Return [X, Y] of the center of cell containing provided text 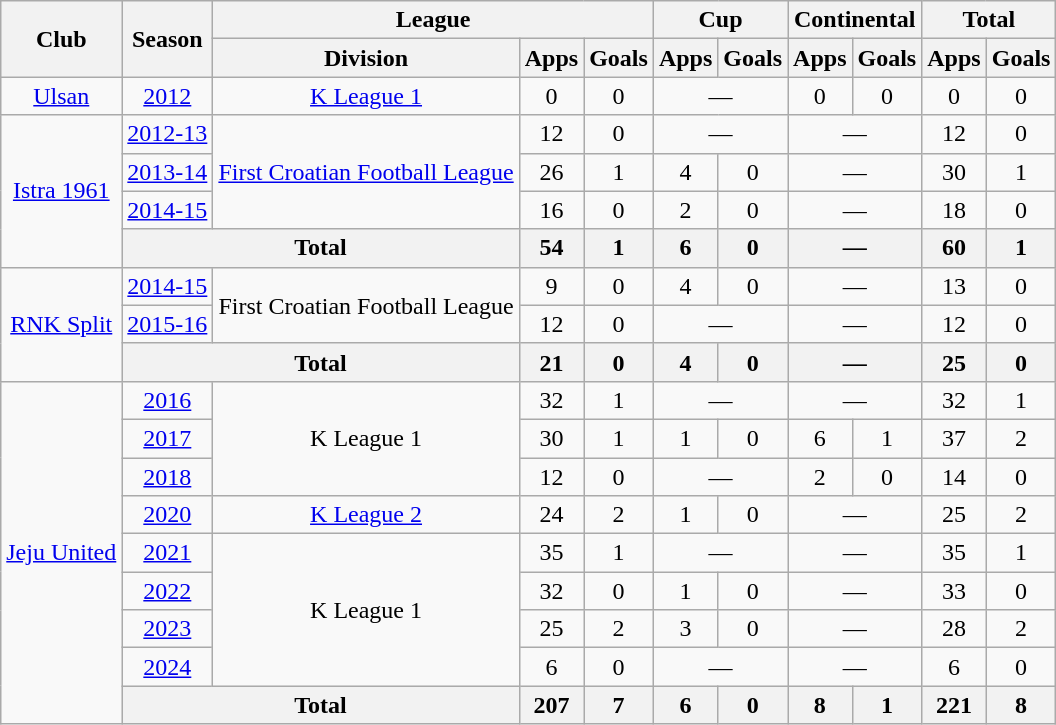
2023 [168, 629]
RNK Split [62, 324]
13 [954, 286]
Division [366, 58]
2020 [168, 515]
2016 [168, 400]
16 [551, 210]
Season [168, 39]
18 [954, 210]
207 [551, 705]
24 [551, 515]
Continental [855, 20]
K League 2 [366, 515]
26 [551, 172]
Ulsan [62, 96]
Jeju United [62, 552]
2018 [168, 477]
9 [551, 286]
221 [954, 705]
2015-16 [168, 324]
2012-13 [168, 134]
7 [619, 705]
37 [954, 438]
33 [954, 591]
21 [551, 362]
Club [62, 39]
Cup [720, 20]
2013-14 [168, 172]
28 [954, 629]
60 [954, 248]
3 [685, 629]
Istra 1961 [62, 191]
2017 [168, 438]
54 [551, 248]
2012 [168, 96]
2024 [168, 667]
14 [954, 477]
League [434, 20]
2021 [168, 553]
2022 [168, 591]
